Pinpoint the cell where the given text exists, returning its (X, Y) midpoint coordinate. 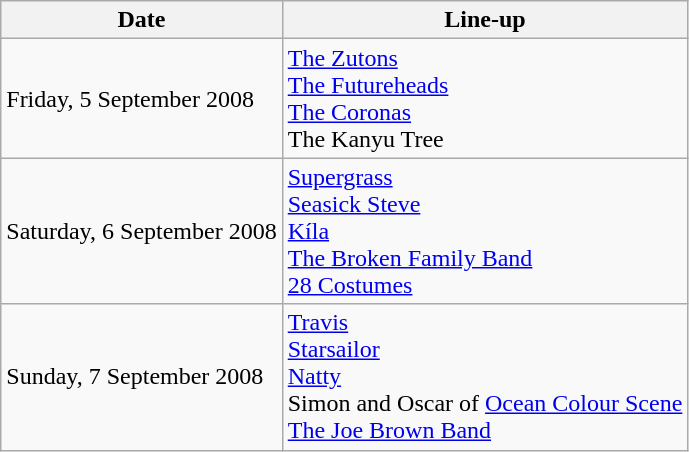
Sunday, 7 September 2008 (142, 377)
The ZutonsThe FutureheadsThe CoronasThe Kanyu Tree (485, 98)
Saturday, 6 September 2008 (142, 231)
Date (142, 20)
SupergrassSeasick SteveKílaThe Broken Family Band28 Costumes (485, 231)
Line‑up (485, 20)
TravisStarsailorNattySimon and Oscar of Ocean Colour SceneThe Joe Brown Band (485, 377)
Friday, 5 September 2008 (142, 98)
